Scan for the cell matching the given text and deliver its (X, Y) coordinate at center. 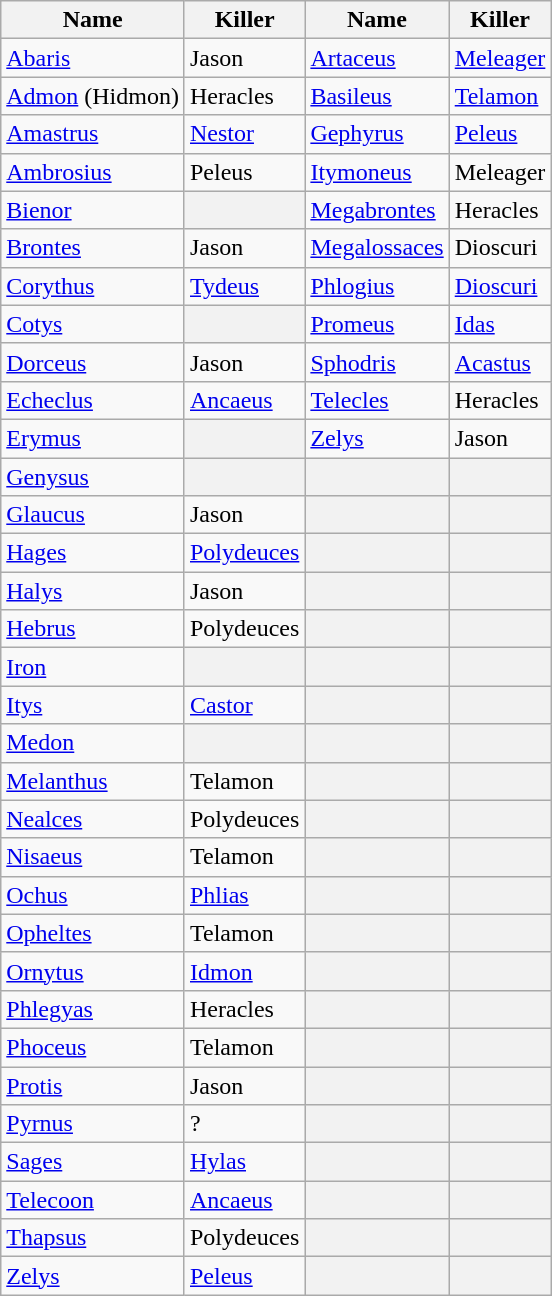
Echeclus (93, 400)
Dorceus (93, 362)
Itys (93, 705)
Nisaeus (93, 857)
Telecoon (93, 1200)
Telecles (377, 400)
Itymoneus (377, 172)
Protis (93, 1085)
Phoceus (93, 1047)
Halys (93, 591)
Medon (93, 743)
Bienor (93, 210)
Ochus (93, 895)
Castor (244, 705)
Iron (93, 667)
Megalossaces (377, 248)
Glaucus (93, 515)
Nealces (93, 819)
Idmon (244, 971)
Erymus (93, 438)
Amastrus (93, 134)
Genysus (93, 477)
Idas (500, 324)
Abaris (93, 58)
Ornytus (93, 971)
Promeus (377, 324)
Artaceus (377, 58)
Melanthus (93, 781)
Sages (93, 1162)
Brontes (93, 248)
Gephyrus (377, 134)
Phlias (244, 895)
Cotys (93, 324)
Megabrontes (377, 210)
Sphodris (377, 362)
Admon (Hidmon) (93, 96)
Ambrosius (93, 172)
Phlegyas (93, 1009)
Corythus (93, 286)
Tydeus (244, 286)
Hebrus (93, 629)
Basileus (377, 96)
Opheltes (93, 933)
Thapsus (93, 1238)
? (244, 1124)
Hages (93, 553)
Pyrnus (93, 1124)
Acastus (500, 362)
Phlogius (377, 286)
Nestor (244, 134)
Hylas (244, 1162)
